Scan for the cell matching the given text and deliver its (X, Y) coordinate at center. 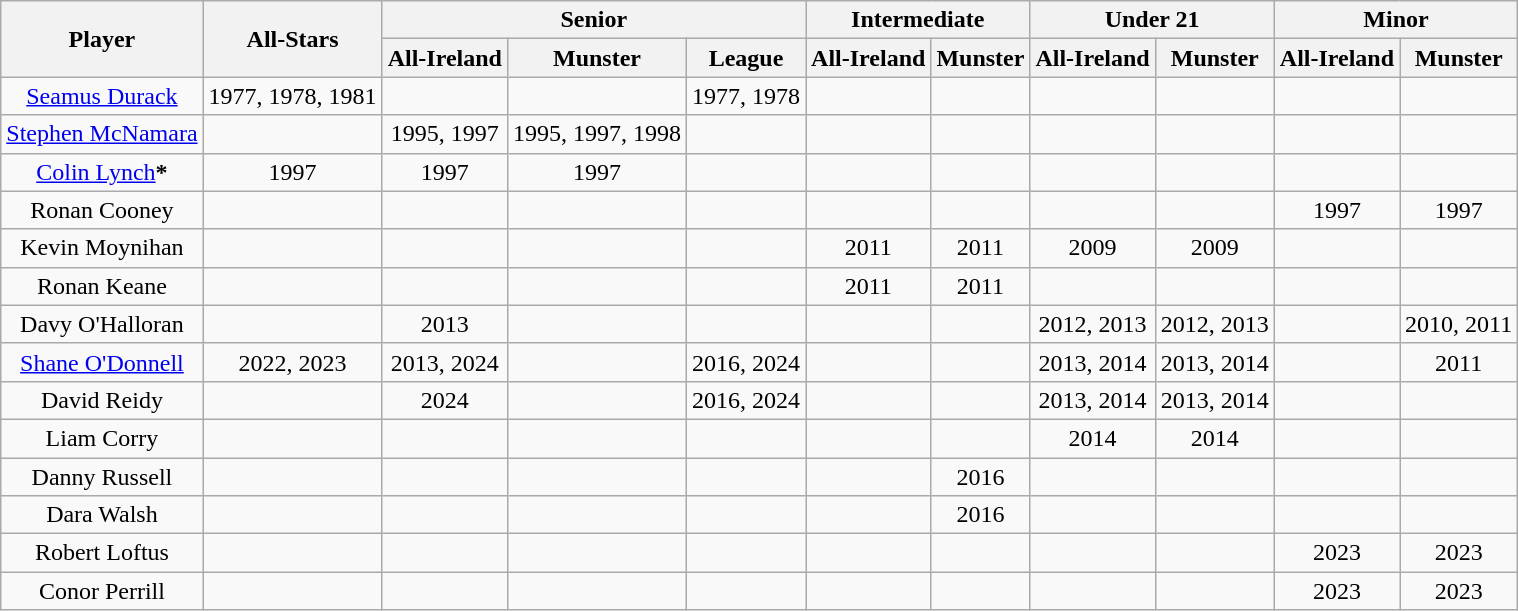
All-Stars (292, 39)
David Reidy (102, 400)
2010, 2011 (1459, 324)
Ronan Keane (102, 286)
1995, 1997 (444, 134)
Shane O'Donnell (102, 362)
Stephen McNamara (102, 134)
1995, 1997, 1998 (596, 134)
League (746, 58)
Colin Lynch* (102, 172)
Dara Walsh (102, 515)
2022, 2023 (292, 362)
Liam Corry (102, 438)
Kevin Moynihan (102, 248)
Robert Loftus (102, 553)
2013 (444, 324)
1977, 1978, 1981 (292, 96)
1977, 1978 (746, 96)
Danny Russell (102, 477)
Player (102, 39)
2024 (444, 400)
Ronan Cooney (102, 210)
2013, 2024 (444, 362)
Davy O'Halloran (102, 324)
Intermediate (918, 20)
Seamus Durack (102, 96)
Minor (1396, 20)
Under 21 (1152, 20)
Senior (594, 20)
Conor Perrill (102, 591)
